Detect which cell encompasses the target text, then output its [X, Y] center coordinate. 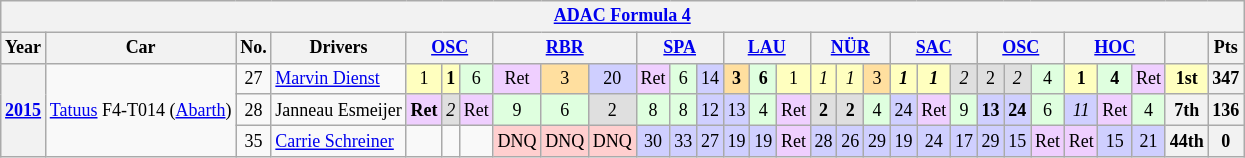
347 [1226, 78]
No. [254, 48]
2015 [24, 110]
44th [1186, 140]
LAU [766, 48]
Pts [1226, 48]
21 [1149, 140]
136 [1226, 110]
Car [140, 48]
SAC [934, 48]
ADAC Formula 4 [622, 16]
RBR [564, 48]
35 [254, 140]
NÜR [850, 48]
HOC [1114, 48]
Tatuus F4-T014 (Abarth) [140, 110]
Year [24, 48]
11 [1081, 110]
7th [1186, 110]
0 [1226, 140]
33 [684, 140]
30 [653, 140]
Carrie Schreiner [338, 140]
14 [710, 78]
1st [1186, 78]
Drivers [338, 48]
SPA [680, 48]
17 [964, 140]
12 [710, 110]
Janneau Esmeijer [338, 110]
Marvin Dienst [338, 78]
20 [613, 78]
26 [850, 140]
